Capture the cell that displays the provided text and extract its [X, Y] central coordinate. 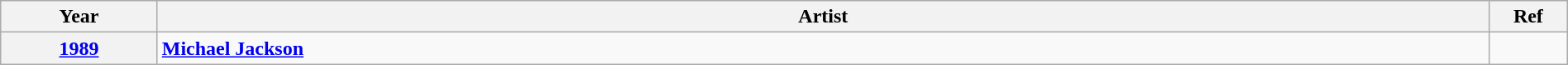
Artist [823, 17]
Year [79, 17]
1989 [79, 48]
Ref [1528, 17]
Michael Jackson [823, 48]
